Determine the [X, Y] coordinate at the center of the cell enclosing the given text.  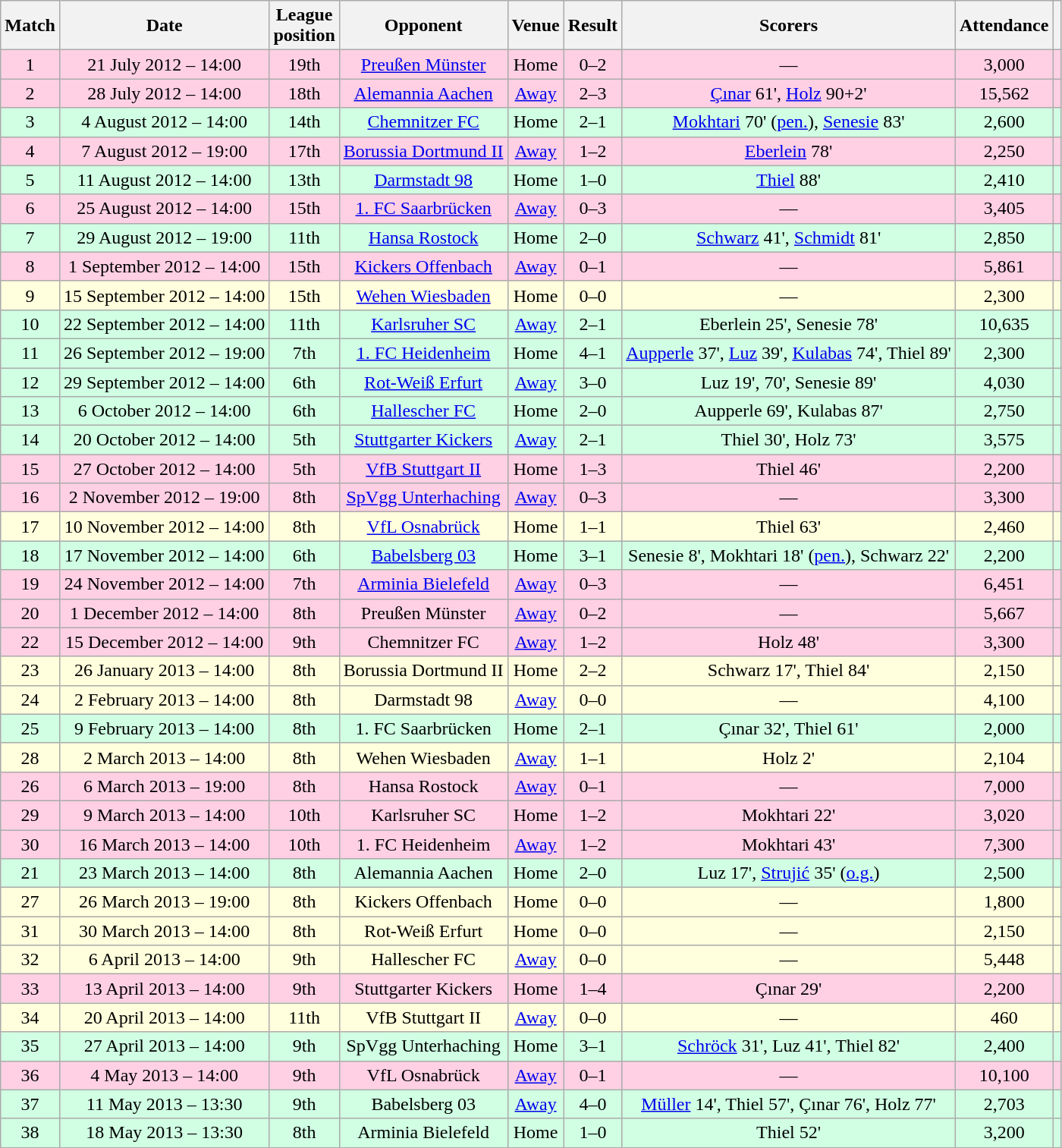
18 [30, 555]
1 [30, 64]
Leagueposition [304, 26]
3,000 [1004, 64]
2 November 2012 – 19:00 [164, 498]
29 August 2012 – 19:00 [164, 237]
Schwarz 41', Schmidt 81' [789, 237]
17th [304, 151]
Thiel 46' [789, 469]
6 April 2013 – 14:00 [164, 960]
Opponent [423, 26]
Çınar 61', Holz 90+2' [789, 93]
15,562 [1004, 93]
7 [30, 237]
15 [30, 469]
34 [30, 1017]
13 [30, 411]
2,000 [1004, 728]
27 [30, 902]
7,000 [1004, 786]
4 [30, 151]
17 [30, 527]
4–0 [592, 1104]
12 [30, 382]
2–2 [592, 671]
13 April 2013 – 14:00 [164, 989]
5 [30, 180]
Çınar 32', Thiel 61' [789, 728]
1–4 [592, 989]
4–1 [592, 353]
Aupperle 37', Luz 39', Kulabas 74', Thiel 89' [789, 353]
2,460 [1004, 527]
1,800 [1004, 902]
15 December 2012 – 14:00 [164, 642]
8 [30, 266]
25 [30, 728]
28 July 2012 – 14:00 [164, 93]
10,100 [1004, 1075]
20 April 2013 – 14:00 [164, 1017]
Mokhtari 22' [789, 815]
10 November 2012 – 14:00 [164, 527]
Match [30, 26]
2,500 [1004, 873]
15 September 2012 – 14:00 [164, 295]
4,100 [1004, 700]
27 April 2013 – 14:00 [164, 1046]
Thiel 63' [789, 527]
25 August 2012 – 14:00 [164, 209]
Result [592, 26]
2,750 [1004, 411]
5,861 [1004, 266]
11 May 2013 – 13:30 [164, 1104]
7 August 2012 – 19:00 [164, 151]
11 August 2012 – 14:00 [164, 180]
24 November 2012 – 14:00 [164, 584]
9 [30, 295]
16 March 2013 – 14:00 [164, 844]
27 October 2012 – 14:00 [164, 469]
2 [30, 93]
Eberlein 25', Senesie 78' [789, 324]
9 March 2013 – 14:00 [164, 815]
3–0 [592, 382]
Eberlein 78' [789, 151]
13th [304, 180]
6,451 [1004, 584]
Luz 17', Strujić 35' (o.g.) [789, 873]
3,020 [1004, 815]
Thiel 88' [789, 180]
20 [30, 613]
2 March 2013 – 14:00 [164, 757]
Venue [536, 26]
30 March 2013 – 14:00 [164, 931]
37 [30, 1104]
Mokhtari 70' (pen.), Senesie 83' [789, 122]
19th [304, 64]
Aupperle 69', Kulabas 87' [789, 411]
22 [30, 642]
28 [30, 757]
23 [30, 671]
5,448 [1004, 960]
Schwarz 17', Thiel 84' [789, 671]
4 May 2013 – 14:00 [164, 1075]
26 September 2012 – 19:00 [164, 353]
5,667 [1004, 613]
17 November 2012 – 14:00 [164, 555]
Holz 2' [789, 757]
22 September 2012 – 14:00 [164, 324]
3,575 [1004, 440]
Schröck 31', Luz 41', Thiel 82' [789, 1046]
23 March 2013 – 14:00 [164, 873]
1 December 2012 – 14:00 [164, 613]
460 [1004, 1017]
1 September 2012 – 14:00 [164, 266]
32 [30, 960]
36 [30, 1075]
18 May 2013 – 13:30 [164, 1133]
2,104 [1004, 757]
3,405 [1004, 209]
Date [164, 26]
24 [30, 700]
2,600 [1004, 122]
2,250 [1004, 151]
33 [30, 989]
14 [30, 440]
2–3 [592, 93]
7,300 [1004, 844]
2,400 [1004, 1046]
Senesie 8', Mokhtari 18' (pen.), Schwarz 22' [789, 555]
3,200 [1004, 1133]
2,703 [1004, 1104]
2,410 [1004, 180]
9 February 2013 – 14:00 [164, 728]
6 October 2012 – 14:00 [164, 411]
31 [30, 931]
Scorers [789, 26]
Thiel 52' [789, 1133]
2 February 2013 – 14:00 [164, 700]
21 [30, 873]
10 [30, 324]
Holz 48' [789, 642]
29 [30, 815]
11 [30, 353]
Luz 19', 70', Senesie 89' [789, 382]
18th [304, 93]
4,030 [1004, 382]
10,635 [1004, 324]
Thiel 30', Holz 73' [789, 440]
38 [30, 1133]
Mokhtari 43' [789, 844]
30 [30, 844]
Çınar 29' [789, 989]
6 [30, 209]
26 March 2013 – 19:00 [164, 902]
2,850 [1004, 237]
Müller 14', Thiel 57', Çınar 76', Holz 77' [789, 1104]
6 March 2013 – 19:00 [164, 786]
4 August 2012 – 14:00 [164, 122]
14th [304, 122]
16 [30, 498]
19 [30, 584]
3 [30, 122]
26 January 2013 – 14:00 [164, 671]
29 September 2012 – 14:00 [164, 382]
26 [30, 786]
Attendance [1004, 26]
35 [30, 1046]
21 July 2012 – 14:00 [164, 64]
1–3 [592, 469]
20 October 2012 – 14:00 [164, 440]
